From the cell containing the given text, extract its center point as [X, Y] coordinate. 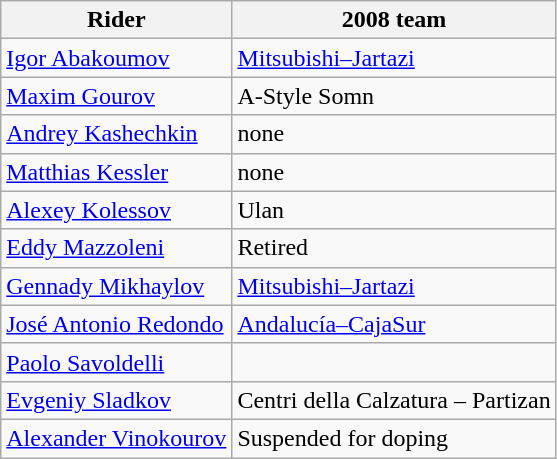
Ulan [394, 210]
Gennady Mikhaylov [116, 286]
Rider [116, 20]
A-Style Somn [394, 96]
Maxim Gourov [116, 96]
Centri della Calzatura – Partizan [394, 400]
Alexey Kolessov [116, 210]
Andalucía–CajaSur [394, 324]
Andrey Kashechkin [116, 134]
Eddy Mazzoleni [116, 248]
Igor Abakoumov [116, 58]
Evgeniy Sladkov [116, 400]
Retired [394, 248]
Matthias Kessler [116, 172]
Paolo Savoldelli [116, 362]
José Antonio Redondo [116, 324]
Suspended for doping [394, 438]
2008 team [394, 20]
Alexander Vinokourov [116, 438]
